Find where the given text appears and provide that cell's center as [x, y] coordinate. 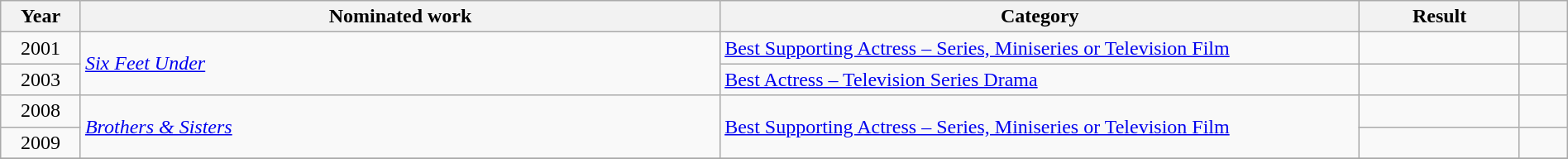
Brothers & Sisters [400, 127]
Year [41, 17]
2001 [41, 48]
Nominated work [400, 17]
Six Feet Under [400, 64]
Category [1040, 17]
Result [1439, 17]
2003 [41, 79]
Best Actress – Television Series Drama [1040, 79]
2009 [41, 142]
2008 [41, 111]
